Return [x, y] of the center of cell containing provided text 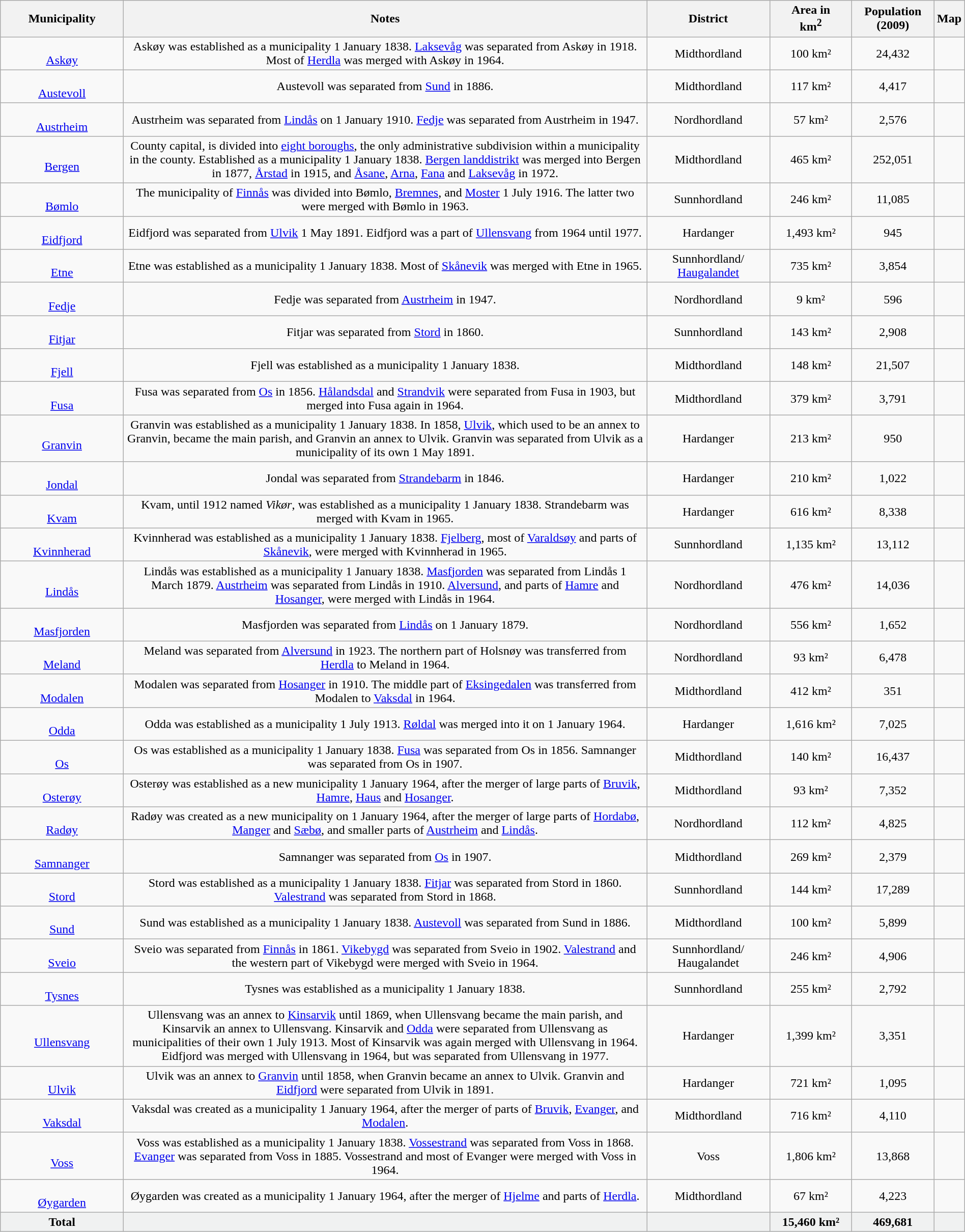
1,493 km² [810, 233]
210 km² [810, 479]
Modalen [62, 690]
269 km² [810, 856]
596 [893, 299]
252,051 [893, 159]
Fedje [62, 299]
Granvin [62, 438]
4,110 [893, 1116]
117 km² [810, 87]
2,576 [893, 119]
3,791 [893, 398]
11,085 [893, 200]
4,906 [893, 956]
Vaksdal [62, 1116]
Osterøy was established as a new municipality 1 January 1964, after the merger of large parts of Bruvik, Hamre, Haus and Hosanger. [385, 790]
1,652 [893, 624]
4,825 [893, 824]
Ulvik was an annex to Granvin until 1858, when Granvin became an annex to Ulvik. Granvin and Eidfjord were separated from Ulvik in 1891. [385, 1082]
Austevoll was separated from Sund in 1886. [385, 87]
Austevoll [62, 87]
735 km² [810, 266]
556 km² [810, 624]
3,854 [893, 266]
Askøy [62, 53]
Samnanger was separated from Os in 1907. [385, 856]
945 [893, 233]
Ulvik [62, 1082]
721 km² [810, 1082]
Kvam, until 1912 named Vikør, was established as a municipality 1 January 1838. Strandebarm was merged with Kvam in 1965. [385, 511]
Fjell was established as a municipality 1 January 1838. [385, 366]
13,112 [893, 545]
469,681 [893, 1222]
Masfjorden was separated from Lindås on 1 January 1879. [385, 624]
67 km² [810, 1195]
143 km² [810, 332]
1,399 km² [810, 1035]
Kvinnherad was established as a municipality 1 January 1838. Fjelberg, most of Varaldsøy and parts of Skånevik, were merged with Kvinnherad in 1965. [385, 545]
5,899 [893, 922]
Os [62, 758]
9 km² [810, 299]
Os was established as a municipality 1 January 1838. Fusa was separated from Os in 1856. Samnanger was separated from Os in 1907. [385, 758]
476 km² [810, 584]
Austrheim was separated from Lindås on 1 January 1910. Fedje was separated from Austrheim in 1947. [385, 119]
Fitjar was separated from Stord in 1860. [385, 332]
Vaksdal was created as a municipality 1 January 1964, after the merger of parts of Bruvik, Evanger, and Modalen. [385, 1116]
379 km² [810, 398]
Tysnes [62, 989]
Tysnes was established as a municipality 1 January 1838. [385, 989]
Stord [62, 890]
255 km² [810, 989]
Fusa [62, 398]
Radøy [62, 824]
351 [893, 690]
Stord was established as a municipality 1 January 1838. Fitjar was separated from Stord in 1860. Valestrand was separated from Stord in 1868. [385, 890]
465 km² [810, 159]
Etne [62, 266]
District [708, 19]
Meland [62, 658]
Bømlo [62, 200]
Municipality [62, 19]
7,025 [893, 724]
1,022 [893, 479]
24,432 [893, 53]
716 km² [810, 1116]
Øygarden was created as a municipality 1 January 1964, after the merger of Hjelme and parts of Herdla. [385, 1195]
Sveio [62, 956]
Modalen was separated from Hosanger in 1910. The middle part of Eksingedalen was transferred from Modalen to Vaksdal in 1964. [385, 690]
Population(2009) [893, 19]
Eidfjord was separated from Ulvik 1 May 1891. Eidfjord was a part of Ullensvang from 1964 until 1977. [385, 233]
616 km² [810, 511]
6,478 [893, 658]
4,417 [893, 87]
1,616 km² [810, 724]
Etne was established as a municipality 1 January 1838. Most of Skånevik was merged with Etne in 1965. [385, 266]
Kvam [62, 511]
Total [62, 1222]
Fjell [62, 366]
Eidfjord [62, 233]
112 km² [810, 824]
Meland was separated from Alversund in 1923. The northern part of Holsnøy was transferred from Herdla to Meland in 1964. [385, 658]
Jondal was separated from Strandebarm in 1846. [385, 479]
148 km² [810, 366]
15,460 km² [810, 1222]
Odda [62, 724]
14,036 [893, 584]
2,908 [893, 332]
Fitjar [62, 332]
Bergen [62, 159]
Map [949, 19]
Øygarden [62, 1195]
1,806 km² [810, 1156]
Odda was established as a municipality 1 July 1913. Røldal was merged into it on 1 January 1964. [385, 724]
3,351 [893, 1035]
Samnanger [62, 856]
2,792 [893, 989]
17,289 [893, 890]
1,135 km² [810, 545]
Kvinnherad [62, 545]
144 km² [810, 890]
Osterøy [62, 790]
Fusa was separated from Os in 1856. Hålandsdal and Strandvik were separated from Fusa in 1903, but merged into Fusa again in 1964. [385, 398]
950 [893, 438]
1,095 [893, 1082]
2,379 [893, 856]
13,868 [893, 1156]
Ullensvang [62, 1035]
213 km² [810, 438]
8,338 [893, 511]
Sund was established as a municipality 1 January 1838. Austevoll was separated from Sund in 1886. [385, 922]
140 km² [810, 758]
Austrheim [62, 119]
4,223 [893, 1195]
The municipality of Finnås was divided into Bømlo, Bremnes, and Moster 1 July 1916. The latter two were merged with Bømlo in 1963. [385, 200]
Jondal [62, 479]
21,507 [893, 366]
57 km² [810, 119]
Masfjorden [62, 624]
Lindås [62, 584]
Notes [385, 19]
7,352 [893, 790]
412 km² [810, 690]
16,437 [893, 758]
Askøy was established as a municipality 1 January 1838. Laksevåg was separated from Askøy in 1918. Most of Herdla was merged with Askøy in 1964. [385, 53]
Fedje was separated from Austrheim in 1947. [385, 299]
Area inkm2 [810, 19]
Sund [62, 922]
